Output the [X, Y] coordinate of the center of the cell containing the given text.  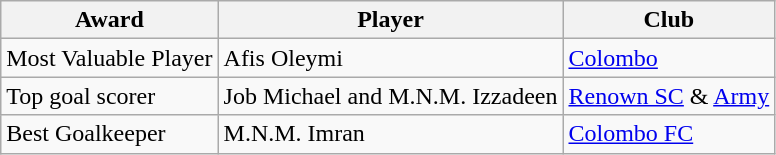
Afis Oleymi [390, 58]
Job Michael and M.N.M. Izzadeen [390, 96]
Best Goalkeeper [110, 134]
Award [110, 20]
Renown SC & Army [669, 96]
Player [390, 20]
Club [669, 20]
Most Valuable Player [110, 58]
M.N.M. Imran [390, 134]
Colombo FC [669, 134]
Colombo [669, 58]
Top goal scorer [110, 96]
